From the cell containing the given text, extract its center point as (X, Y) coordinate. 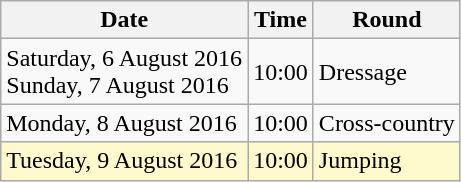
Saturday, 6 August 2016Sunday, 7 August 2016 (124, 72)
Monday, 8 August 2016 (124, 123)
Dressage (386, 72)
Jumping (386, 161)
Round (386, 20)
Date (124, 20)
Tuesday, 9 August 2016 (124, 161)
Cross-country (386, 123)
Time (281, 20)
